Determine the [X, Y] coordinate at the center of the cell enclosing the given text.  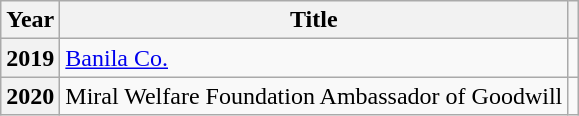
Miral Welfare Foundation Ambassador of Goodwill [314, 96]
2019 [30, 58]
Title [314, 20]
Banila Co. [314, 58]
Year [30, 20]
2020 [30, 96]
